Search for the cell housing the specified text and yield its [X, Y] center coordinate. 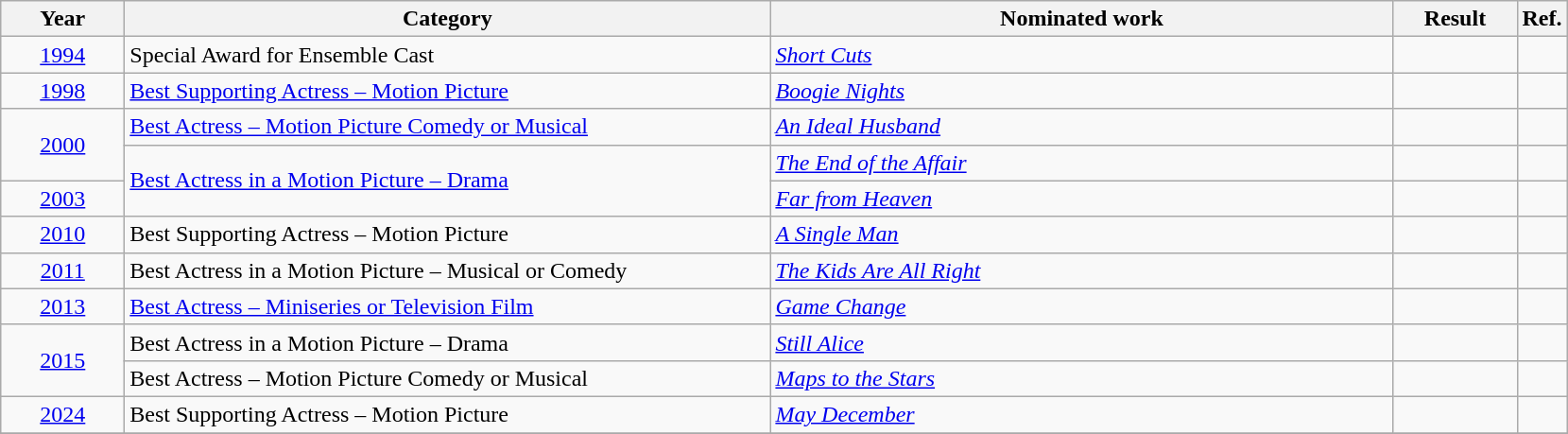
May December [1081, 414]
1994 [62, 55]
Far from Heaven [1081, 199]
Special Award for Ensemble Cast [448, 55]
Ref. [1542, 19]
A Single Man [1081, 234]
2003 [62, 199]
The End of the Affair [1081, 163]
Short Cuts [1081, 55]
Best Actress in a Motion Picture – Musical or Comedy [448, 270]
2015 [62, 360]
Boogie Nights [1081, 91]
2013 [62, 306]
An Ideal Husband [1081, 127]
Year [62, 19]
Nominated work [1081, 19]
Result [1456, 19]
Category [448, 19]
2024 [62, 414]
2010 [62, 234]
Maps to the Stars [1081, 378]
2000 [62, 145]
Best Actress – Miniseries or Television Film [448, 306]
1998 [62, 91]
2011 [62, 270]
Game Change [1081, 306]
Still Alice [1081, 342]
The Kids Are All Right [1081, 270]
